Provide the [x, y] coordinate of the cell's center where the given text is located.  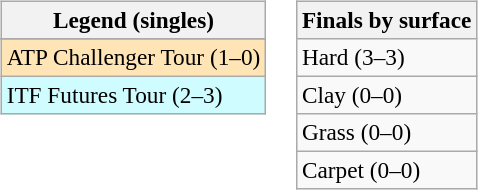
Carpet (0–0) [387, 171]
Legend (singles) [133, 20]
Hard (3–3) [387, 57]
ATP Challenger Tour (1–0) [133, 57]
ITF Futures Tour (2–3) [133, 95]
Grass (0–0) [387, 133]
Finals by surface [387, 20]
Clay (0–0) [387, 95]
